For the text-containing cell, return its midpoint in (x, y) coordinate format. 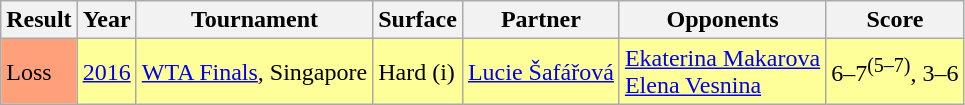
Tournament (254, 20)
Opponents (722, 20)
Lucie Šafářová (540, 72)
Score (895, 20)
WTA Finals, Singapore (254, 72)
Hard (i) (418, 72)
Year (106, 20)
Loss (39, 72)
Ekaterina Makarova Elena Vesnina (722, 72)
2016 (106, 72)
Result (39, 20)
6–7(5–7), 3–6 (895, 72)
Partner (540, 20)
Surface (418, 20)
